For the text-containing cell, return its midpoint in [X, Y] coordinate format. 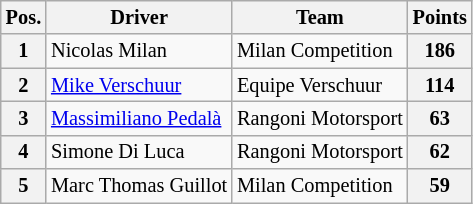
3 [24, 118]
Equipe Verschuur [320, 85]
Simone Di Luca [139, 152]
62 [440, 152]
Massimiliano Pedalà [139, 118]
Team [320, 17]
1 [24, 51]
186 [440, 51]
Pos. [24, 17]
Mike Verschuur [139, 85]
Marc Thomas Guillot [139, 186]
59 [440, 186]
63 [440, 118]
2 [24, 85]
Points [440, 17]
Nicolas Milan [139, 51]
4 [24, 152]
114 [440, 85]
Driver [139, 17]
5 [24, 186]
